Extract the [X, Y] coordinate from the center of the cell holding the provided text.  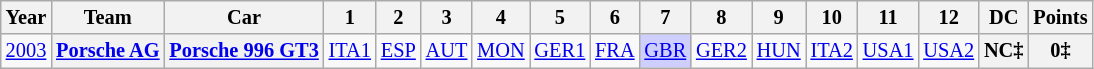
3 [447, 17]
FRA [614, 51]
Car [244, 17]
Porsche 996 GT3 [244, 51]
1 [350, 17]
Porsche AG [108, 51]
Points [1060, 17]
Team [108, 17]
GBR [665, 51]
USA2 [948, 51]
ESP [398, 51]
ITA1 [350, 51]
4 [500, 17]
HUN [779, 51]
ITA2 [832, 51]
6 [614, 17]
12 [948, 17]
USA1 [888, 51]
GER2 [722, 51]
11 [888, 17]
5 [560, 17]
Year [26, 17]
NC‡ [1004, 51]
DC [1004, 17]
0‡ [1060, 51]
2003 [26, 51]
GER1 [560, 51]
10 [832, 17]
7 [665, 17]
9 [779, 17]
2 [398, 17]
MON [500, 51]
AUT [447, 51]
8 [722, 17]
